Output the (x, y) coordinate of the center of the cell containing the given text.  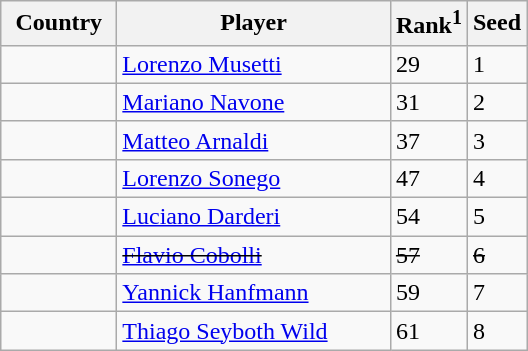
59 (428, 293)
5 (496, 217)
3 (496, 140)
Mariano Navone (254, 102)
2 (496, 102)
54 (428, 217)
Lorenzo Musetti (254, 64)
Country (59, 24)
Rank1 (428, 24)
4 (496, 178)
Matteo Arnaldi (254, 140)
Thiago Seyboth Wild (254, 331)
7 (496, 293)
1 (496, 64)
Player (254, 24)
Luciano Darderi (254, 217)
61 (428, 331)
31 (428, 102)
8 (496, 331)
Lorenzo Sonego (254, 178)
57 (428, 255)
47 (428, 178)
Flavio Cobolli (254, 255)
Seed (496, 24)
37 (428, 140)
29 (428, 64)
Yannick Hanfmann (254, 293)
6 (496, 255)
